Find where the given text appears and provide that cell's center as [x, y] coordinate. 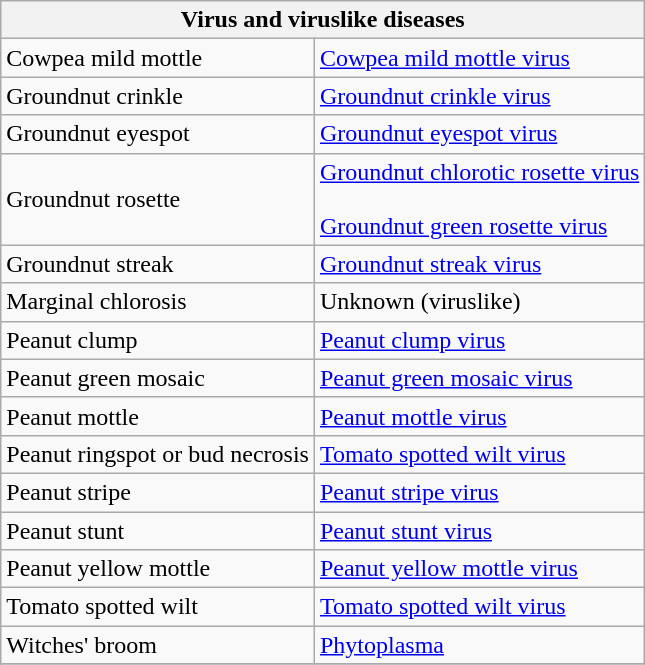
Peanut green mosaic [158, 378]
Peanut stunt [158, 531]
Peanut mottle [158, 416]
Tomato spotted wilt [158, 607]
Groundnut crinkle [158, 96]
Groundnut eyespot virus [479, 134]
Groundnut eyespot [158, 134]
Peanut yellow mottle virus [479, 569]
Witches' broom [158, 645]
Peanut stripe [158, 492]
Groundnut streak virus [479, 264]
Cowpea mild mottle virus [479, 58]
Cowpea mild mottle [158, 58]
Groundnut crinkle virus [479, 96]
Peanut stunt virus [479, 531]
Peanut clump virus [479, 340]
Peanut yellow mottle [158, 569]
Phytoplasma [479, 645]
Peanut mottle virus [479, 416]
Marginal chlorosis [158, 302]
Groundnut rosette [158, 199]
Groundnut streak [158, 264]
Peanut clump [158, 340]
Groundnut chlorotic rosette virus Groundnut green rosette virus [479, 199]
Unknown (viruslike) [479, 302]
Virus and viruslike diseases [323, 20]
Peanut stripe virus [479, 492]
Peanut green mosaic virus [479, 378]
Peanut ringspot or bud necrosis [158, 454]
